Provide the [x, y] coordinate of the cell's center where the given text is located.  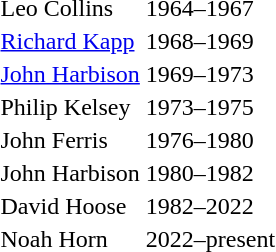
1968–1969 [210, 41]
1976–1980 [210, 140]
1973–1975 [210, 107]
1980–1982 [210, 173]
1969–1973 [210, 74]
1982–2022 [210, 206]
